Return the [x, y] coordinate for the center point of the cell that contains the specified text.  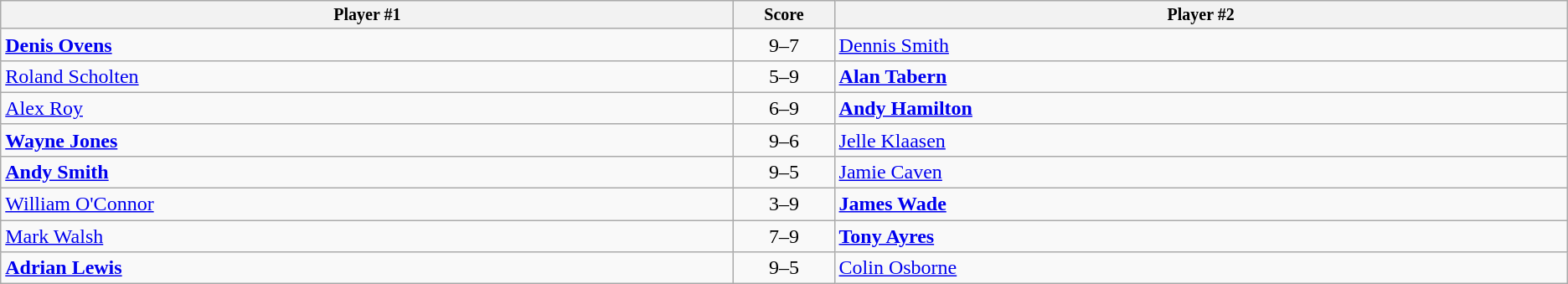
7–9 [784, 236]
Andy Smith [367, 172]
James Wade [1201, 204]
9–7 [784, 44]
6–9 [784, 108]
Jamie Caven [1201, 172]
Colin Osborne [1201, 268]
Alex Roy [367, 108]
Score [784, 15]
3–9 [784, 204]
5–9 [784, 76]
Mark Walsh [367, 236]
Dennis Smith [1201, 44]
Adrian Lewis [367, 268]
Player #2 [1201, 15]
Player #1 [367, 15]
Roland Scholten [367, 76]
Tony Ayres [1201, 236]
Wayne Jones [367, 140]
Jelle Klaasen [1201, 140]
9–6 [784, 140]
Denis Ovens [367, 44]
Alan Tabern [1201, 76]
Andy Hamilton [1201, 108]
William O'Connor [367, 204]
